Identify which cell holds the provided text, then report its [X, Y] central coordinate. 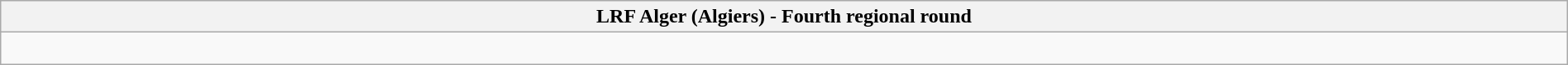
LRF Alger (Algiers) - Fourth regional round [784, 17]
